Scan for the cell matching the given text and deliver its [X, Y] coordinate at center. 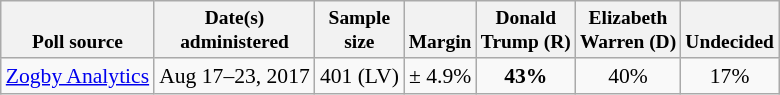
Undecided [730, 30]
Margin [440, 30]
DonaldTrump (R) [526, 30]
401 (LV) [360, 76]
Aug 17–23, 2017 [234, 76]
Zogby Analytics [78, 76]
40% [628, 76]
43% [526, 76]
Poll source [78, 30]
17% [730, 76]
ElizabethWarren (D) [628, 30]
± 4.9% [440, 76]
Date(s)administered [234, 30]
Samplesize [360, 30]
